For the text-containing cell, return its midpoint in [X, Y] coordinate format. 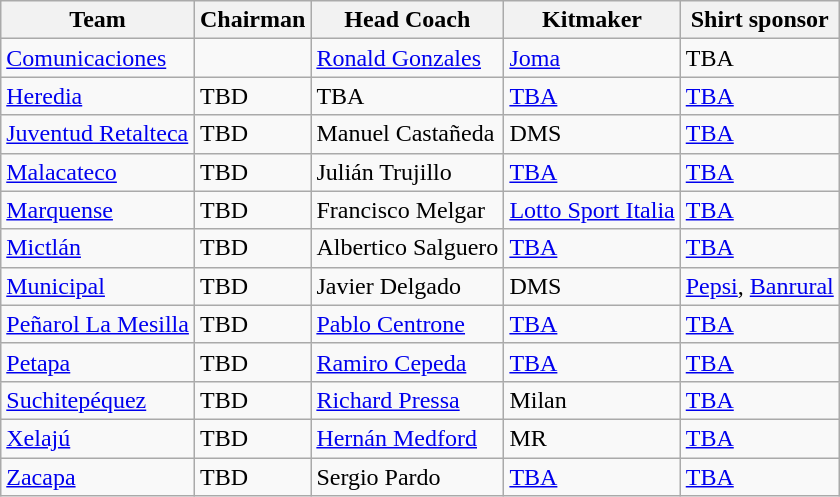
Javier Delgado [408, 286]
Heredia [98, 96]
Comunicaciones [98, 58]
Julián Trujillo [408, 172]
Ronald Gonzales [408, 58]
Municipal [98, 286]
Petapa [98, 362]
Peñarol La Mesilla [98, 324]
Sergio Pardo [408, 477]
Richard Pressa [408, 400]
Malacateco [98, 172]
Pepsi, Banrural [760, 286]
Head Coach [408, 20]
Manuel Castañeda [408, 134]
Joma [592, 58]
Team [98, 20]
Marquense [98, 210]
Pablo Centrone [408, 324]
Zacapa [98, 477]
MR [592, 438]
Mictlán [98, 248]
Albertico Salguero [408, 248]
Chairman [252, 20]
Xelajú [98, 438]
Suchitepéquez [98, 400]
Francisco Melgar [408, 210]
Ramiro Cepeda [408, 362]
Juventud Retalteca [98, 134]
Lotto Sport Italia [592, 210]
Milan [592, 400]
Kitmaker [592, 20]
Hernán Medford [408, 438]
Shirt sponsor [760, 20]
